Detect which cell encompasses the target text, then output its (x, y) center coordinate. 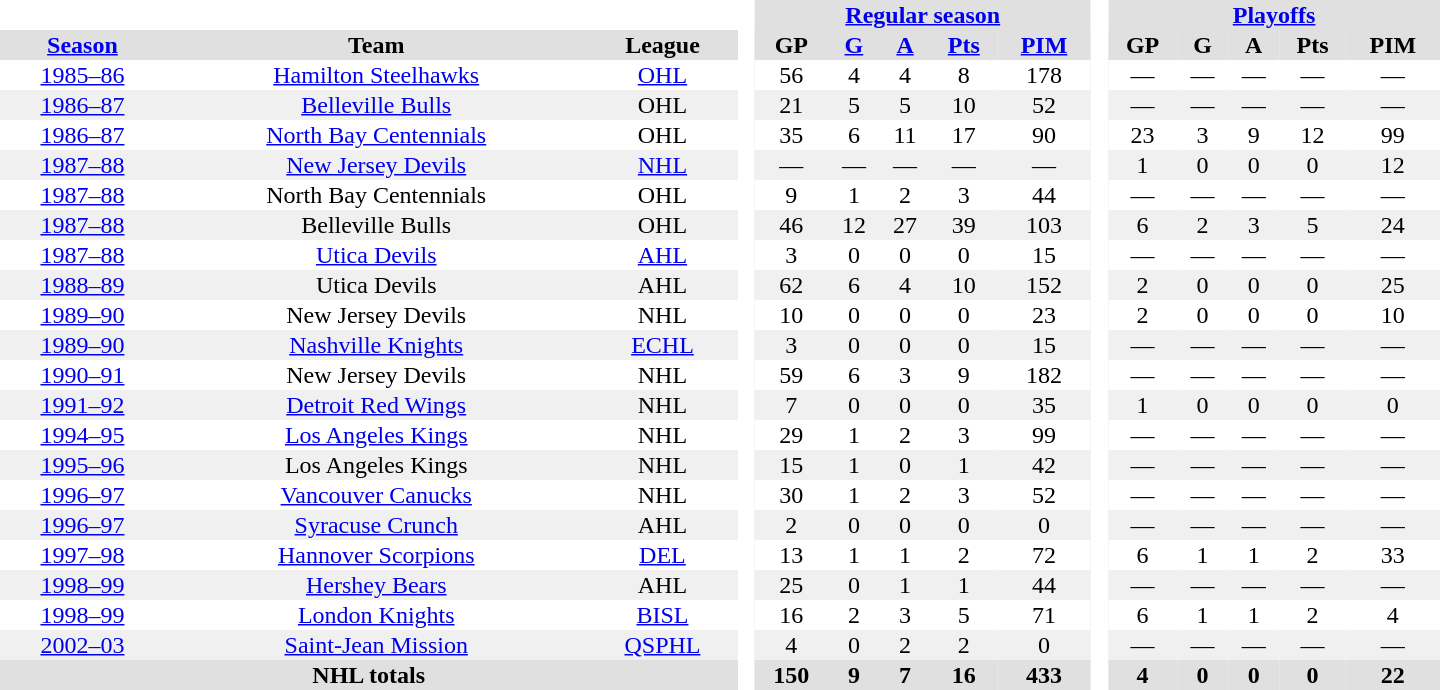
1994–95 (82, 435)
178 (1044, 75)
Hannover Scorpions (376, 555)
1995–96 (82, 465)
Nashville Knights (376, 345)
13 (791, 555)
22 (1393, 675)
1997–98 (82, 555)
Playoffs (1274, 15)
30 (791, 495)
71 (1044, 615)
59 (791, 375)
Vancouver Canucks (376, 495)
Detroit Red Wings (376, 405)
33 (1393, 555)
Hamilton Steelhawks (376, 75)
1988–89 (82, 285)
21 (791, 105)
11 (904, 135)
46 (791, 225)
24 (1393, 225)
72 (1044, 555)
Team (376, 45)
182 (1044, 375)
1991–92 (82, 405)
29 (791, 435)
Season (82, 45)
8 (964, 75)
2002–03 (82, 645)
League (663, 45)
1990–91 (82, 375)
150 (791, 675)
London Knights (376, 615)
DEL (663, 555)
NHL totals (368, 675)
152 (1044, 285)
BISL (663, 615)
103 (1044, 225)
27 (904, 225)
Regular season (922, 15)
Saint-Jean Mission (376, 645)
ECHL (663, 345)
17 (964, 135)
39 (964, 225)
Syracuse Crunch (376, 525)
Hershey Bears (376, 585)
QSPHL (663, 645)
90 (1044, 135)
1985–86 (82, 75)
433 (1044, 675)
62 (791, 285)
42 (1044, 465)
56 (791, 75)
